For the text-containing cell, return its midpoint in (X, Y) coordinate format. 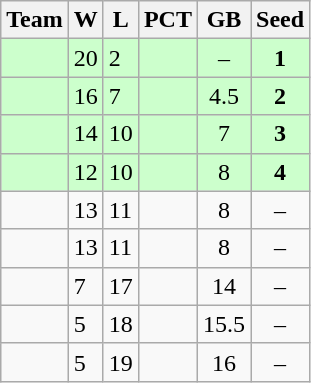
Team (35, 20)
15.5 (224, 324)
4.5 (224, 96)
17 (120, 286)
PCT (168, 20)
4 (280, 172)
20 (86, 58)
1 (280, 58)
Seed (280, 20)
L (120, 20)
W (86, 20)
18 (120, 324)
3 (280, 134)
19 (120, 362)
12 (86, 172)
GB (224, 20)
